Capture the cell that displays the provided text and extract its (x, y) central coordinate. 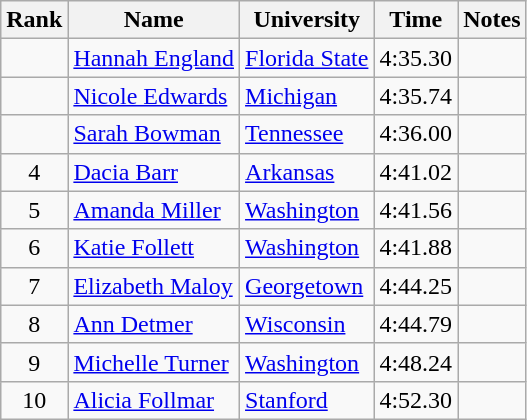
Elizabeth Maloy (154, 286)
Alicia Follmar (154, 400)
4 (34, 172)
Michigan (307, 96)
4:36.00 (416, 134)
4:35.30 (416, 58)
Katie Follett (154, 248)
Georgetown (307, 286)
Stanford (307, 400)
University (307, 20)
4:41.88 (416, 248)
Florida State (307, 58)
Nicole Edwards (154, 96)
6 (34, 248)
10 (34, 400)
Arkansas (307, 172)
5 (34, 210)
Ann Detmer (154, 324)
4:52.30 (416, 400)
4:44.79 (416, 324)
4:48.24 (416, 362)
Name (154, 20)
4:35.74 (416, 96)
Hannah England (154, 58)
Time (416, 20)
9 (34, 362)
Michelle Turner (154, 362)
Wisconsin (307, 324)
Dacia Barr (154, 172)
8 (34, 324)
7 (34, 286)
4:44.25 (416, 286)
4:41.02 (416, 172)
Sarah Bowman (154, 134)
4:41.56 (416, 210)
Tennessee (307, 134)
Rank (34, 20)
Amanda Miller (154, 210)
Notes (492, 20)
